Extract the (X, Y) coordinate from the center of the cell holding the provided text.  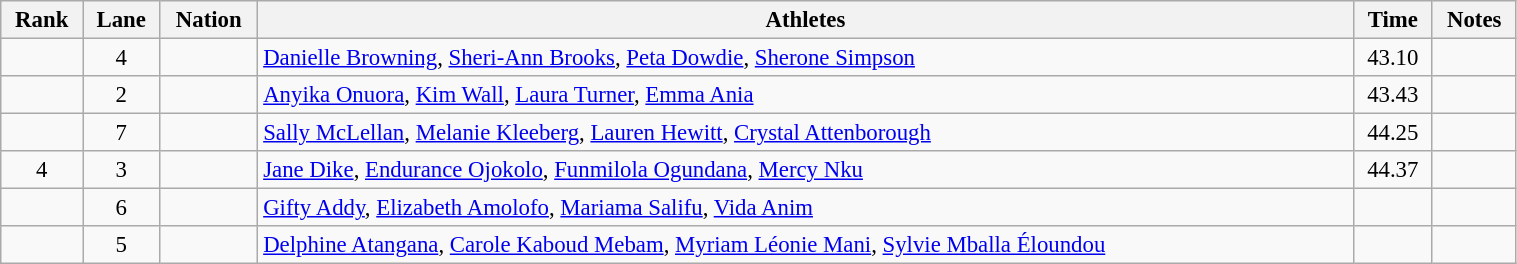
6 (122, 208)
7 (122, 133)
Lane (122, 20)
Rank (42, 20)
44.37 (1392, 170)
2 (122, 95)
Gifty Addy, Elizabeth Amolofo, Mariama Salifu, Vida Anim (806, 208)
43.43 (1392, 95)
Anyika Onuora, Kim Wall, Laura Turner, Emma Ania (806, 95)
44.25 (1392, 133)
Time (1392, 20)
Danielle Browning, Sheri-Ann Brooks, Peta Dowdie, Sherone Simpson (806, 58)
Nation (209, 20)
Athletes (806, 20)
Jane Dike, Endurance Ojokolo, Funmilola Ogundana, Mercy Nku (806, 170)
Sally McLellan, Melanie Kleeberg, Lauren Hewitt, Crystal Attenborough (806, 133)
Notes (1474, 20)
43.10 (1392, 58)
3 (122, 170)
5 (122, 245)
Delphine Atangana, Carole Kaboud Mebam, Myriam Léonie Mani, Sylvie Mballa Éloundou (806, 245)
